Identify which cell holds the provided text, then report its [X, Y] central coordinate. 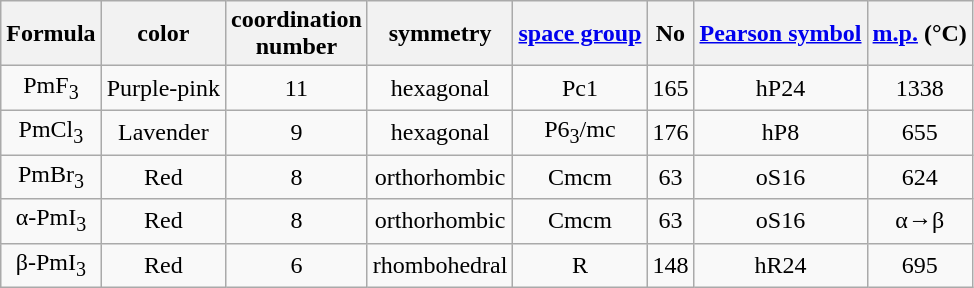
No [670, 34]
Pearson symbol [780, 34]
9 [297, 132]
Purple-pink [163, 88]
α-PmI3 [51, 221]
hR24 [780, 265]
m.p. (°C) [920, 34]
695 [920, 265]
β-PmI3 [51, 265]
1338 [920, 88]
R [580, 265]
hP8 [780, 132]
176 [670, 132]
coordinationnumber [297, 34]
165 [670, 88]
148 [670, 265]
6 [297, 265]
color [163, 34]
symmetry [440, 34]
P63/mc [580, 132]
11 [297, 88]
Pc1 [580, 88]
624 [920, 176]
Formula [51, 34]
hP24 [780, 88]
rhombohedral [440, 265]
Lavender [163, 132]
655 [920, 132]
α→β [920, 221]
PmCl3 [51, 132]
PmBr3 [51, 176]
PmF3 [51, 88]
space group [580, 34]
